Return (x, y) of the center of cell containing provided text 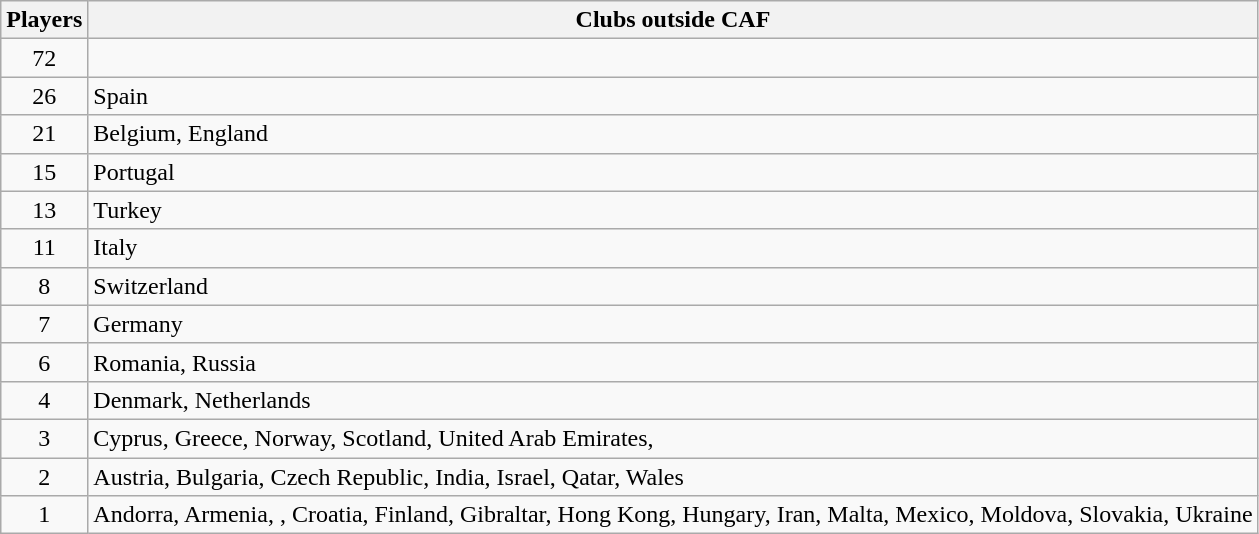
Belgium, England (673, 134)
11 (44, 248)
Denmark, Netherlands (673, 400)
Germany (673, 324)
Clubs outside CAF (673, 20)
Cyprus, Greece, Norway, Scotland, United Arab Emirates, (673, 438)
13 (44, 210)
Spain (673, 96)
7 (44, 324)
Andorra, Armenia, , Croatia, Finland, Gibraltar, Hong Kong, Hungary, Iran, Malta, Mexico, Moldova, Slovakia, Ukraine (673, 515)
8 (44, 286)
72 (44, 58)
1 (44, 515)
Players (44, 20)
Italy (673, 248)
6 (44, 362)
Turkey (673, 210)
Austria, Bulgaria, Czech Republic, India, Israel, Qatar, Wales (673, 477)
2 (44, 477)
15 (44, 172)
21 (44, 134)
3 (44, 438)
4 (44, 400)
Switzerland (673, 286)
Romania, Russia (673, 362)
26 (44, 96)
Portugal (673, 172)
